Detect which cell encompasses the target text, then output its [x, y] center coordinate. 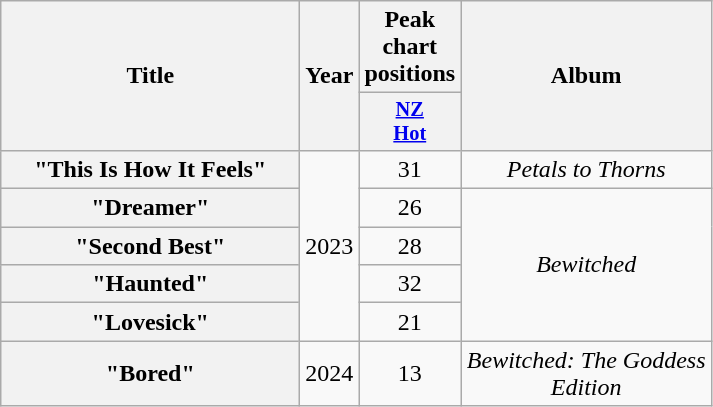
NZHot [410, 122]
13 [410, 374]
"Dreamer" [150, 208]
"Haunted" [150, 284]
"Second Best" [150, 246]
Petals to Thorns [586, 169]
"Lovesick" [150, 322]
31 [410, 169]
"This Is How It Feels" [150, 169]
21 [410, 322]
28 [410, 246]
Album [586, 76]
2023 [330, 245]
Year [330, 76]
Bewitched: The Goddess Edition [586, 374]
32 [410, 284]
Bewitched [586, 265]
"Bored" [150, 374]
Peak chart positions [410, 47]
Title [150, 76]
26 [410, 208]
2024 [330, 374]
